Pinpoint the cell where the given text exists, returning its (x, y) midpoint coordinate. 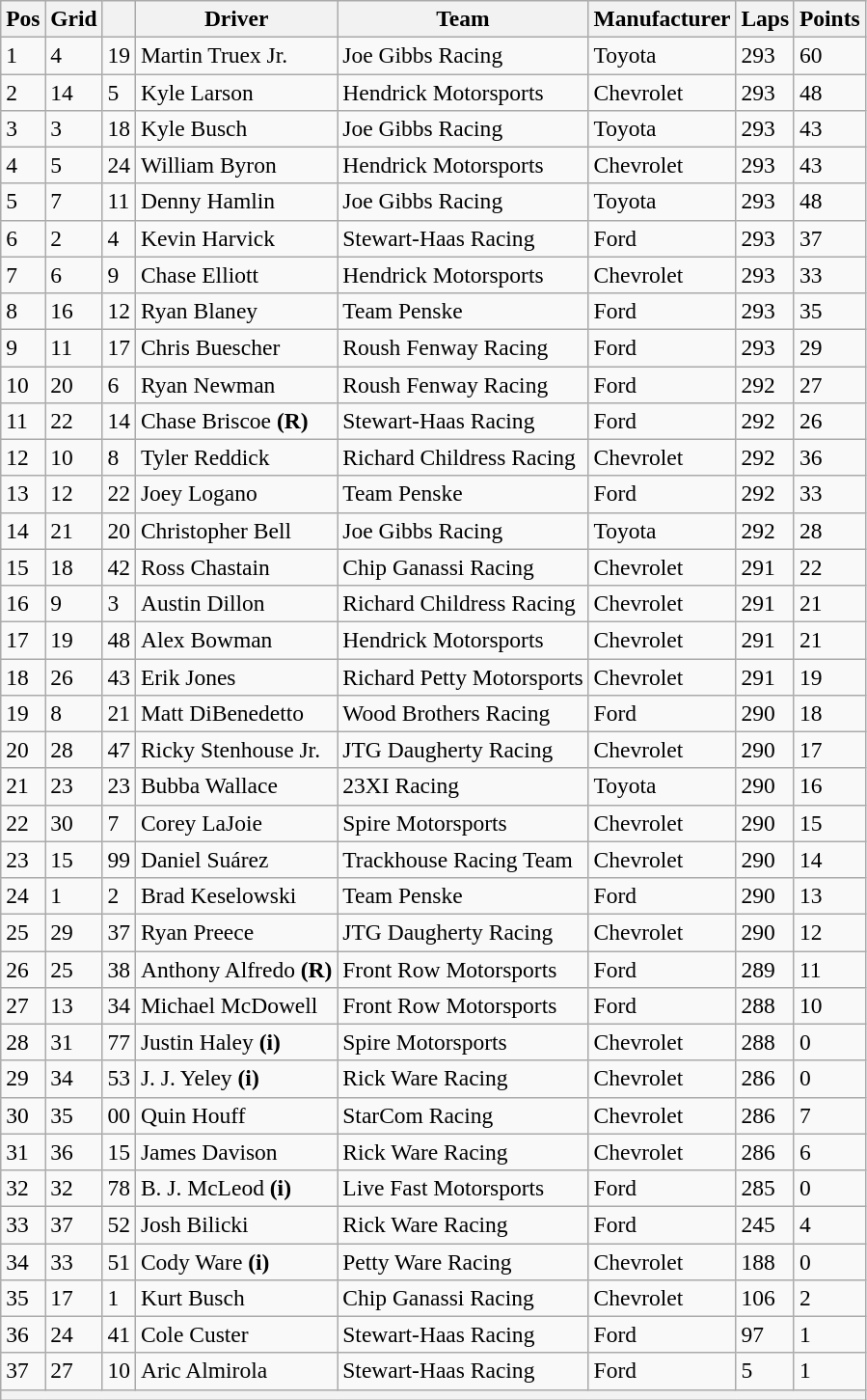
Pos (23, 18)
106 (766, 1298)
23XI Racing (463, 786)
Anthony Alfredo (R) (235, 969)
Martin Truex Jr. (235, 55)
Grid (73, 18)
Erik Jones (235, 676)
StarCom Racing (463, 1115)
Team (463, 18)
Josh Bilicki (235, 1224)
Manufacturer (662, 18)
Bubba Wallace (235, 786)
Kurt Busch (235, 1298)
Chase Elliott (235, 275)
James Davison (235, 1152)
Ryan Preece (235, 932)
Daniel Suárez (235, 860)
Quin Houff (235, 1115)
38 (119, 969)
Cody Ware (i) (235, 1261)
Aric Almirola (235, 1371)
Points (829, 18)
Michael McDowell (235, 1005)
Joey Logano (235, 494)
Petty Ware Racing (463, 1261)
289 (766, 969)
00 (119, 1115)
Chris Buescher (235, 347)
Ryan Newman (235, 384)
Wood Brothers Racing (463, 713)
47 (119, 750)
Ricky Stenhouse Jr. (235, 750)
Alex Bowman (235, 640)
Ryan Blaney (235, 311)
Denny Hamlin (235, 202)
Matt DiBenedetto (235, 713)
53 (119, 1079)
Christopher Bell (235, 531)
J. J. Yeley (i) (235, 1079)
Cole Custer (235, 1334)
41 (119, 1334)
Tyler Reddick (235, 457)
42 (119, 567)
Driver (235, 18)
78 (119, 1188)
Brad Keselowski (235, 895)
Austin Dillon (235, 603)
97 (766, 1334)
52 (119, 1224)
Ross Chastain (235, 567)
Chase Briscoe (R) (235, 421)
285 (766, 1188)
51 (119, 1261)
Kyle Busch (235, 128)
60 (829, 55)
Corey LaJoie (235, 823)
Kevin Harvick (235, 238)
Live Fast Motorsports (463, 1188)
B. J. McLeod (i) (235, 1188)
77 (119, 1042)
99 (119, 860)
Richard Petty Motorsports (463, 676)
Laps (766, 18)
Justin Haley (i) (235, 1042)
188 (766, 1261)
William Byron (235, 165)
245 (766, 1224)
Trackhouse Racing Team (463, 860)
Kyle Larson (235, 92)
